Capture the cell that displays the provided text and extract its (X, Y) central coordinate. 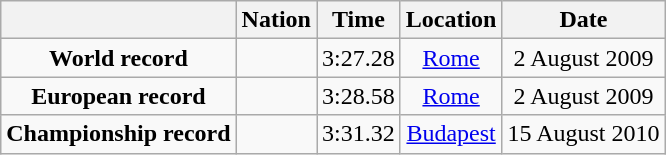
Date (584, 20)
3:28.58 (358, 96)
Nation (276, 20)
Location (451, 20)
15 August 2010 (584, 134)
Championship record (118, 134)
Time (358, 20)
European record (118, 96)
Budapest (451, 134)
3:27.28 (358, 58)
3:31.32 (358, 134)
World record (118, 58)
